Locate the cell with the specified text and output its [X, Y] center coordinate. 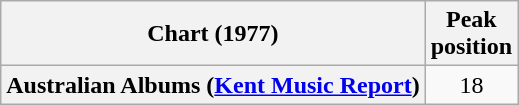
Peakposition [471, 34]
Chart (1977) [213, 34]
18 [471, 85]
Australian Albums (Kent Music Report) [213, 85]
